For the text-containing cell, return its midpoint in [x, y] coordinate format. 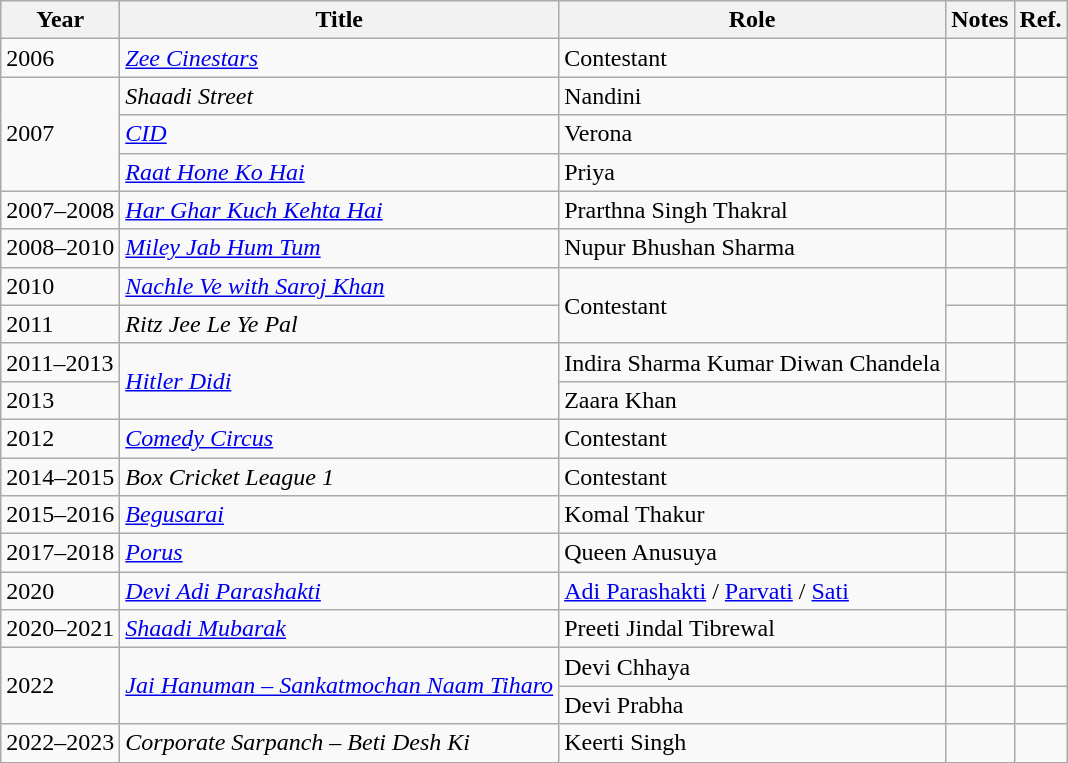
Zee Cinestars [340, 58]
Comedy Circus [340, 438]
2015–2016 [60, 515]
Keerti Singh [752, 743]
Shaadi Street [340, 96]
Hitler Didi [340, 381]
Devi Prabha [752, 705]
2014–2015 [60, 477]
Nandini [752, 96]
Corporate Sarpanch – Beti Desh Ki [340, 743]
Raat Hone Ko Hai [340, 172]
Ritz Jee Le Ye Pal [340, 324]
Role [752, 20]
Adi Parashakti / Parvati / Sati [752, 591]
Year [60, 20]
2013 [60, 400]
2007 [60, 134]
Zaara Khan [752, 400]
Shaadi Mubarak [340, 629]
Title [340, 20]
2011–2013 [60, 362]
CID [340, 134]
Ref. [1040, 20]
2020 [60, 591]
2022 [60, 686]
2008–2010 [60, 248]
Notes [980, 20]
2020–2021 [60, 629]
2017–2018 [60, 553]
Indira Sharma Kumar Diwan Chandela [752, 362]
Devi Chhaya [752, 667]
Box Cricket League 1 [340, 477]
Priya [752, 172]
Komal Thakur [752, 515]
Miley Jab Hum Tum [340, 248]
Prarthna Singh Thakral [752, 210]
2012 [60, 438]
Verona [752, 134]
Nachle Ve with Saroj Khan [340, 286]
2007–2008 [60, 210]
Porus [340, 553]
Queen Anusuya [752, 553]
2006 [60, 58]
2010 [60, 286]
2011 [60, 324]
Nupur Bhushan Sharma [752, 248]
Jai Hanuman – Sankatmochan Naam Tiharo [340, 686]
2022–2023 [60, 743]
Begusarai [340, 515]
Devi Adi Parashakti [340, 591]
Preeti Jindal Tibrewal [752, 629]
Har Ghar Kuch Kehta Hai [340, 210]
